Determine the [x, y] coordinate at the center of the cell enclosing the given text.  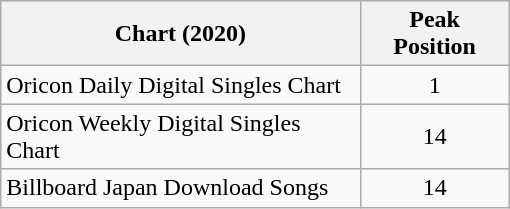
1 [434, 85]
Oricon Weekly Digital Singles Chart [180, 136]
Oricon Daily Digital Singles Chart [180, 85]
Billboard Japan Download Songs [180, 188]
Peak Position [434, 34]
Chart (2020) [180, 34]
